Output the [x, y] coordinate of the center of the cell containing the given text.  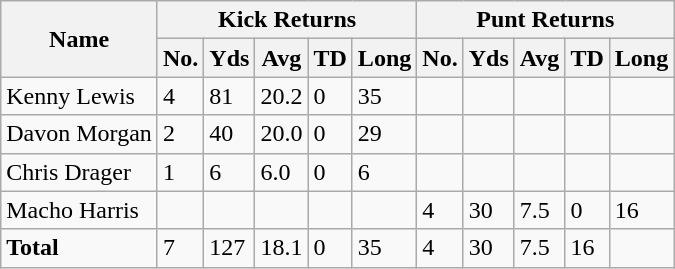
Kenny Lewis [80, 96]
Kick Returns [286, 20]
18.1 [282, 248]
Macho Harris [80, 210]
7 [180, 248]
Punt Returns [546, 20]
40 [230, 134]
Name [80, 39]
6.0 [282, 172]
20.0 [282, 134]
20.2 [282, 96]
29 [384, 134]
Chris Drager [80, 172]
127 [230, 248]
1 [180, 172]
81 [230, 96]
Davon Morgan [80, 134]
2 [180, 134]
Total [80, 248]
